Search for the cell housing the specified text and yield its [x, y] center coordinate. 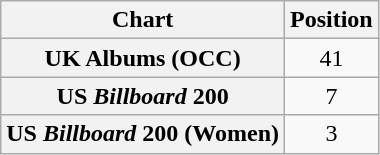
3 [332, 134]
UK Albums (OCC) [143, 58]
Chart [143, 20]
41 [332, 58]
7 [332, 96]
Position [332, 20]
US Billboard 200 [143, 96]
US Billboard 200 (Women) [143, 134]
